Find where the given text appears and provide that cell's center as [X, Y] coordinate. 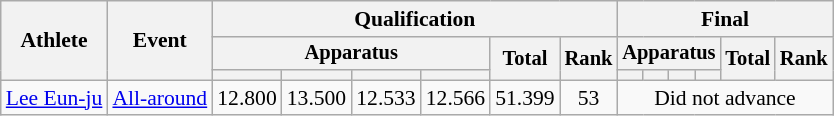
Final [724, 19]
All-around [160, 98]
12.800 [246, 98]
12.533 [386, 98]
Lee Eun-ju [54, 98]
13.500 [316, 98]
Athlete [54, 40]
Event [160, 40]
12.566 [456, 98]
51.399 [524, 98]
Qualification [414, 19]
Did not advance [724, 98]
53 [589, 98]
